From the cell containing the given text, extract its center point as (x, y) coordinate. 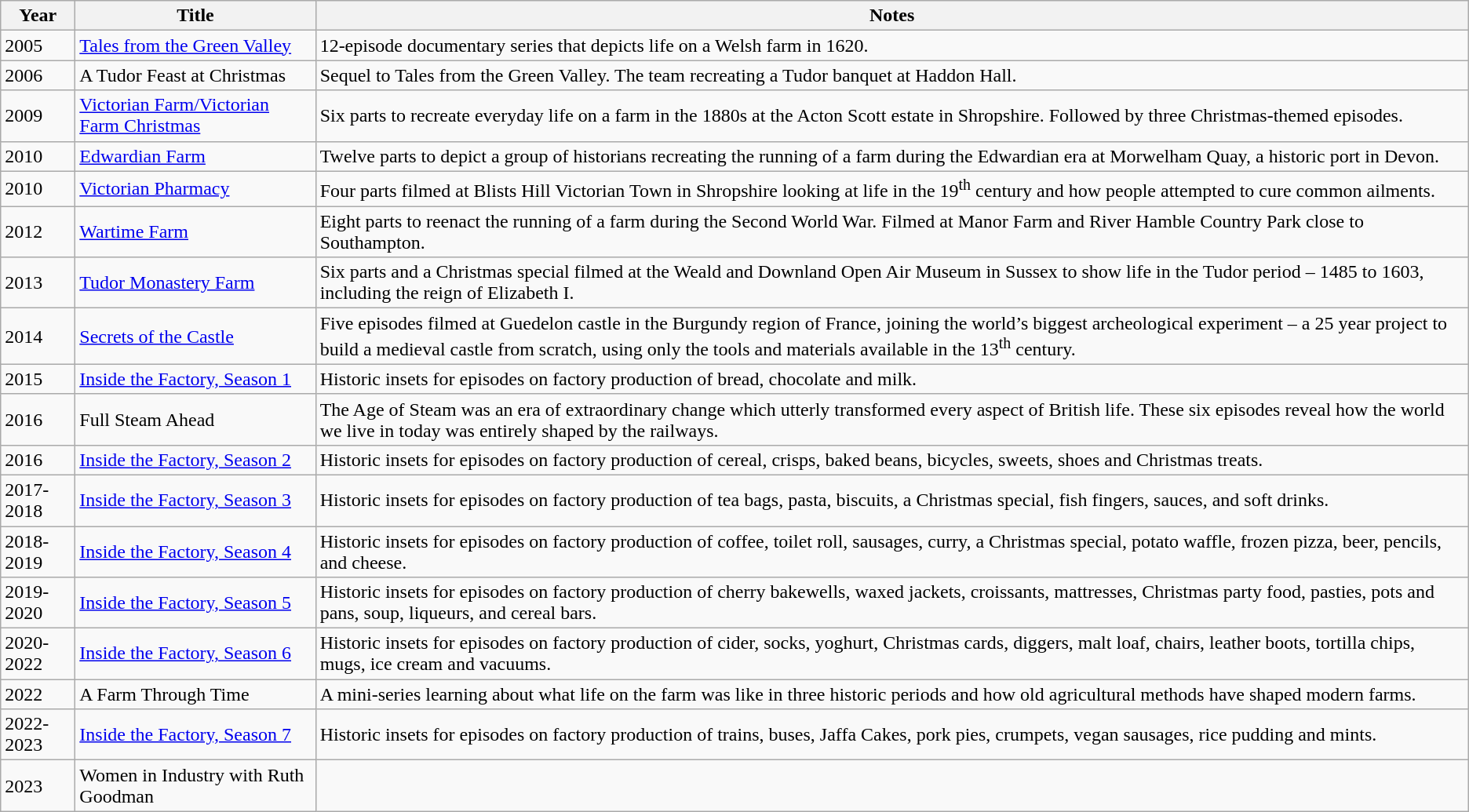
Secrets of the Castle (195, 337)
Tales from the Green Valley (195, 46)
A mini-series learning about what life on the farm was like in three historic periods and how old agricultural methods have shaped modern farms. (891, 694)
2014 (38, 337)
2022-2023 (38, 734)
Inside the Factory, Season 5 (195, 603)
Tudor Monastery Farm (195, 282)
A Farm Through Time (195, 694)
Twelve parts to depict a group of historians recreating the running of a farm during the Edwardian era at Morwelham Quay, a historic port in Devon. (891, 156)
Four parts filmed at Blists Hill Victorian Town in Shropshire looking at life in the 19th century and how people attempted to cure common ailments. (891, 188)
Inside the Factory, Season 7 (195, 734)
2006 (38, 75)
2018-2019 (38, 552)
Year (38, 16)
Victorian Pharmacy (195, 188)
Notes (891, 16)
2013 (38, 282)
2005 (38, 46)
Historic insets for episodes on factory production of trains, buses, Jaffa Cakes, pork pies, crumpets, vegan sausages, rice pudding and mints. (891, 734)
Historic insets for episodes on factory production of bread, chocolate and milk. (891, 379)
2017-2018 (38, 501)
2019-2020 (38, 603)
Six parts to recreate everyday life on a farm in the 1880s at the Acton Scott estate in Shropshire. Followed by three Christmas-themed episodes. (891, 116)
Inside the Factory, Season 3 (195, 501)
2020-2022 (38, 654)
2015 (38, 379)
Inside the Factory, Season 2 (195, 460)
Historic insets for episodes on factory production of tea bags, pasta, biscuits, a Christmas special, fish fingers, sauces, and soft drinks. (891, 501)
2009 (38, 116)
Women in Industry with Ruth Goodman (195, 786)
Inside the Factory, Season 6 (195, 654)
Inside the Factory, Season 4 (195, 552)
Wartime Farm (195, 232)
2023 (38, 786)
Sequel to Tales from the Green Valley. The team recreating a Tudor banquet at Haddon Hall. (891, 75)
2022 (38, 694)
12-episode documentary series that depicts life on a Welsh farm in 1620. (891, 46)
Eight parts to reenact the running of a farm during the Second World War. Filmed at Manor Farm and River Hamble Country Park close to Southampton. (891, 232)
2012 (38, 232)
Historic insets for episodes on factory production of cereal, crisps, baked beans, bicycles, sweets, shoes and Christmas treats. (891, 460)
Title (195, 16)
Victorian Farm/Victorian Farm Christmas (195, 116)
Edwardian Farm (195, 156)
Inside the Factory, Season 1 (195, 379)
A Tudor Feast at Christmas (195, 75)
Full Steam Ahead (195, 419)
